Locate the cell with the specified text and output its (x, y) center coordinate. 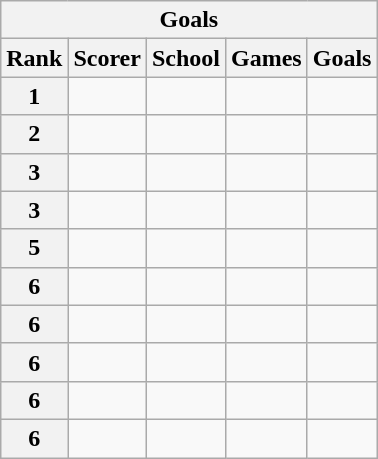
School (186, 58)
2 (34, 134)
1 (34, 96)
5 (34, 248)
Scorer (108, 58)
Games (267, 58)
Rank (34, 58)
